Provide the (x, y) coordinate of the cell's center where the given text is located.  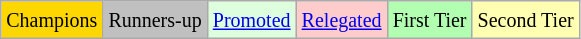
First Tier (430, 20)
Second Tier (526, 20)
Champions (52, 20)
Promoted (252, 20)
Relegated (342, 20)
Runners-up (155, 20)
